Pinpoint the cell where the given text exists, returning its [x, y] midpoint coordinate. 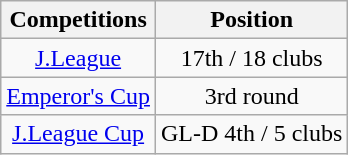
17th / 18 clubs [251, 58]
J.League Cup [78, 134]
Competitions [78, 20]
3rd round [251, 96]
Emperor's Cup [78, 96]
Position [251, 20]
J.League [78, 58]
GL-D 4th / 5 clubs [251, 134]
